Identify which cell holds the provided text, then report its (X, Y) central coordinate. 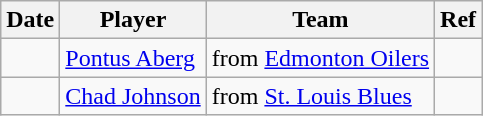
from Edmonton Oilers (320, 58)
Date (30, 20)
Ref (458, 20)
from St. Louis Blues (320, 96)
Chad Johnson (133, 96)
Pontus Aberg (133, 58)
Team (320, 20)
Player (133, 20)
